Detect which cell encompasses the target text, then output its [x, y] center coordinate. 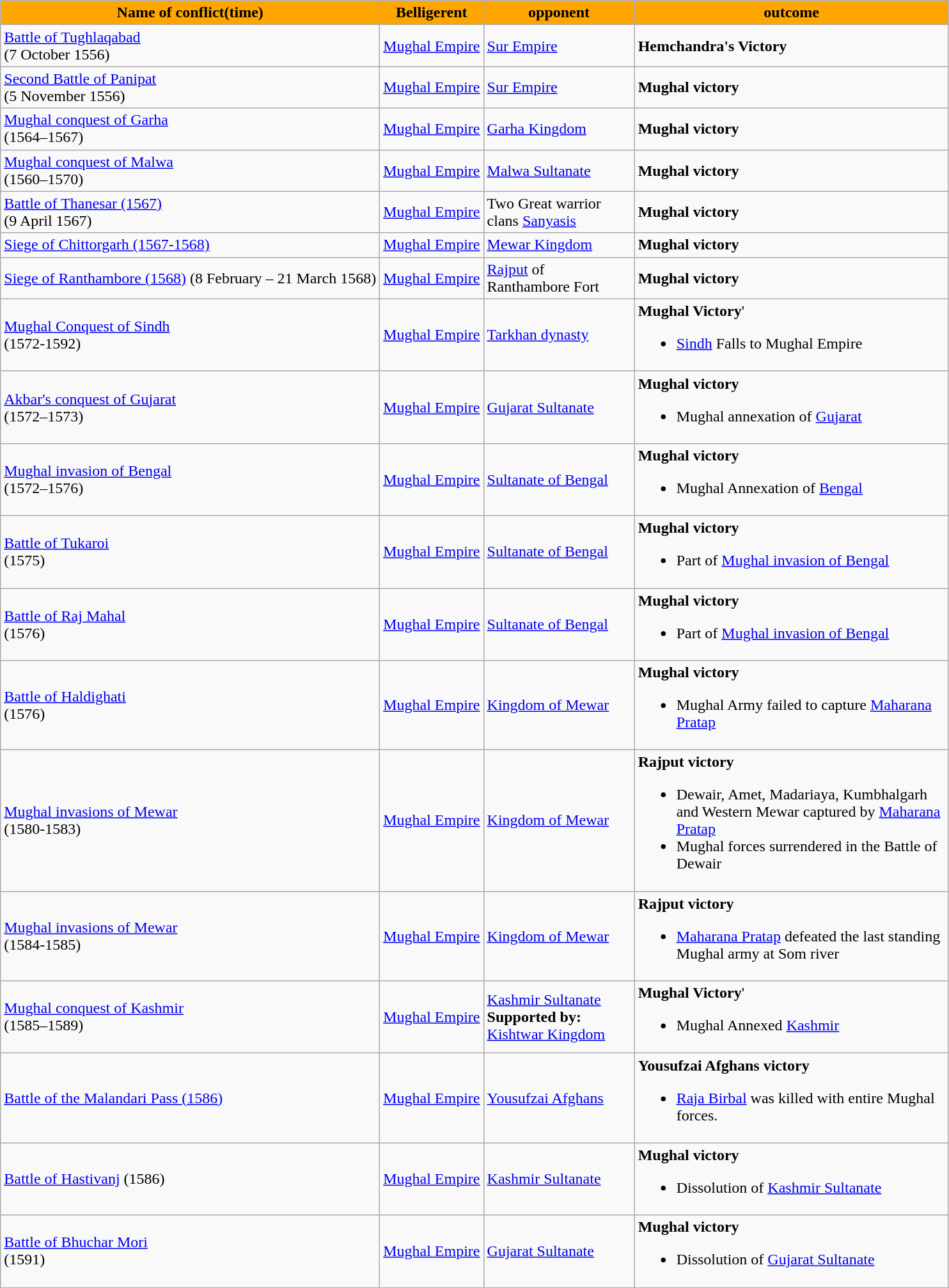
Rajput victoryMaharana Pratap defeated the last standing Mughal army at Som river [792, 936]
outcome [792, 13]
Two Great warrior clans Sanyasis [559, 212]
Mughal invasions of Mewar(1584-1585) [191, 936]
Battle of Tughlaqabad(7 October 1556) [191, 46]
Battle of Thanesar (1567)(9 April 1567) [191, 212]
Rajput victoryDewair, Amet, Madariaya, Kumbhalgarh and Western Mewar captured by Maharana PratapMughal forces surrendered in the Battle of Dewair [792, 821]
Name of conflict(time) [191, 13]
Battle of Raj Mahal(1576) [191, 624]
Mughal victoryDissolution of Gujarat Sultanate [792, 1251]
Belligerent [432, 13]
Battle of the Malandari Pass (1586) [191, 1098]
Mughal Conquest of Sindh(1572-1592) [191, 335]
Battle of Tukaroi(1575) [191, 551]
Siege of Chittorgarh (1567-1568) [191, 245]
Mughal conquest of Garha(1564–1567) [191, 129]
Mughal invasion of Bengal(1572–1576) [191, 480]
Mughal conquest of Malwa(1560–1570) [191, 170]
Second Battle of Panipat(5 November 1556) [191, 87]
Mughal victoryDissolution of Kashmir Sultanate [792, 1179]
Mughal victoryMughal Annexation of Bengal [792, 480]
Battle of Bhuchar Mori(1591) [191, 1251]
Akbar's conquest of Gujarat(1572–1573) [191, 407]
Hemchandra's Victory [792, 46]
Siege of Ranthambore (1568) (8 February – 21 March 1568) [191, 278]
Battle of Haldighati(1576) [191, 705]
Garha Kingdom [559, 129]
opponent [559, 13]
Mughal victoryMughal annexation of Gujarat [792, 407]
Kashmir Sultanate [559, 1179]
Mewar Kingdom [559, 245]
Battle of Hastivanj (1586) [191, 1179]
Mughal Victory'Mughal Annexed Kashmir [792, 1017]
Tarkhan dynasty [559, 335]
Yousufzai Afghans victoryRaja Birbal was killed with entire Mughal forces. [792, 1098]
Yousufzai Afghans [559, 1098]
Mughal victoryMughal Army failed to capture Maharana Pratap [792, 705]
Kashmir SultanateSupported by:Kishtwar Kingdom [559, 1017]
Mughal conquest of Kashmir(1585–1589) [191, 1017]
Mughal Victory'Sindh Falls to Mughal Empire [792, 335]
Mughal invasions of Mewar(1580-1583) [191, 821]
Rajput of Ranthambore Fort [559, 278]
Malwa Sultanate [559, 170]
